Search for the cell housing the specified text and yield its [X, Y] center coordinate. 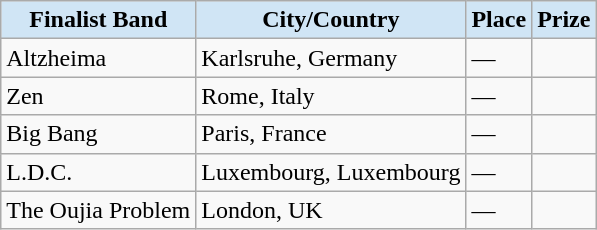
Zen [98, 96]
Prize [564, 20]
Luxembourg, Luxembourg [331, 172]
Paris, France [331, 134]
London, UK [331, 210]
Altzheima [98, 58]
City/Country [331, 20]
The Oujia Problem [98, 210]
Finalist Band [98, 20]
L.D.C. [98, 172]
Rome, Italy [331, 96]
Place [499, 20]
Karlsruhe, Germany [331, 58]
Big Bang [98, 134]
